Capture the cell that displays the provided text and extract its (X, Y) central coordinate. 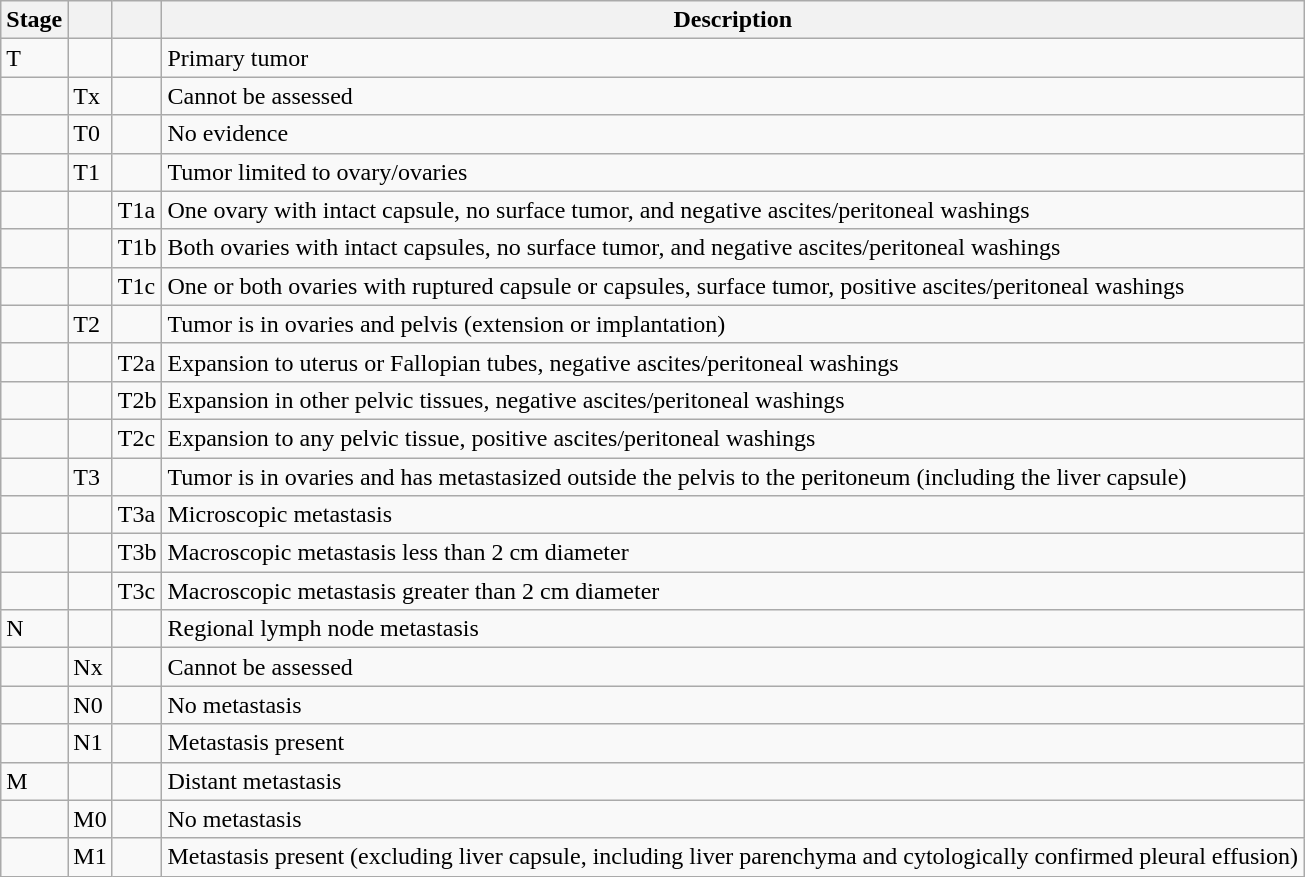
Macroscopic metastasis less than 2 cm diameter (733, 553)
Macroscopic metastasis greater than 2 cm diameter (733, 591)
Primary tumor (733, 58)
No evidence (733, 134)
T2b (137, 400)
Description (733, 20)
M (34, 781)
Stage (34, 20)
T (34, 58)
Tumor limited to ovary/ovaries (733, 172)
T3c (137, 591)
N (34, 629)
T3b (137, 553)
Tx (90, 96)
Distant metastasis (733, 781)
T0 (90, 134)
T3 (90, 477)
T2c (137, 438)
T3a (137, 515)
T1c (137, 286)
Nx (90, 667)
Expansion to uterus or Fallopian tubes, negative ascites/peritoneal washings (733, 362)
T2 (90, 324)
M0 (90, 819)
T1a (137, 210)
Tumor is in ovaries and pelvis (extension or implantation) (733, 324)
N1 (90, 743)
One or both ovaries with ruptured capsule or capsules, surface tumor, positive ascites/peritoneal washings (733, 286)
Regional lymph node metastasis (733, 629)
Both ovaries with intact capsules, no surface tumor, and negative ascites/peritoneal washings (733, 248)
One ovary with intact capsule, no surface tumor, and negative ascites/peritoneal washings (733, 210)
Microscopic metastasis (733, 515)
Expansion in other pelvic tissues, negative ascites/peritoneal washings (733, 400)
Metastasis present (excluding liver capsule, including liver parenchyma and cytologically confirmed pleural effusion) (733, 857)
T2a (137, 362)
T1b (137, 248)
M1 (90, 857)
N0 (90, 705)
Metastasis present (733, 743)
T1 (90, 172)
Expansion to any pelvic tissue, positive ascites/peritoneal washings (733, 438)
Tumor is in ovaries and has metastasized outside the pelvis to the peritoneum (including the liver capsule) (733, 477)
